Pinpoint the cell where the given text exists, returning its [x, y] midpoint coordinate. 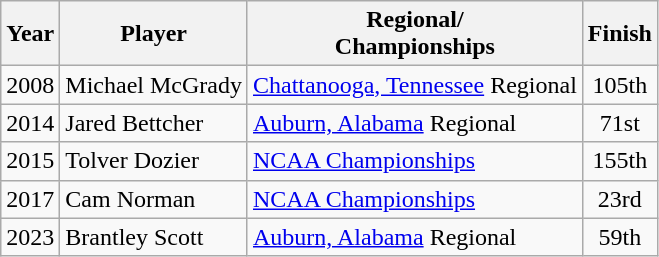
Michael McGrady [154, 85]
Year [30, 34]
Finish [620, 34]
Tolver Dozier [154, 161]
Brantley Scott [154, 237]
2008 [30, 85]
2023 [30, 237]
71st [620, 123]
Player [154, 34]
2017 [30, 199]
Cam Norman [154, 199]
105th [620, 85]
23rd [620, 199]
59th [620, 237]
Regional/Championships [414, 34]
Chattanooga, Tennessee Regional [414, 85]
2015 [30, 161]
Jared Bettcher [154, 123]
2014 [30, 123]
155th [620, 161]
